Return (x, y) of the center of cell containing provided text 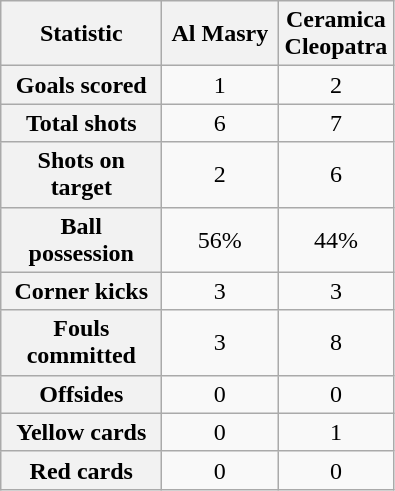
Goals scored (82, 85)
Shots on target (82, 174)
Offsides (82, 394)
Fouls committed (82, 342)
Al Masry (220, 34)
7 (336, 123)
Ball possession (82, 240)
56% (220, 240)
Statistic (82, 34)
8 (336, 342)
Corner kicks (82, 291)
Total shots (82, 123)
Red cards (82, 470)
Ceramica Cleopatra (336, 34)
Yellow cards (82, 432)
44% (336, 240)
